Identify which cell holds the provided text, then report its (x, y) central coordinate. 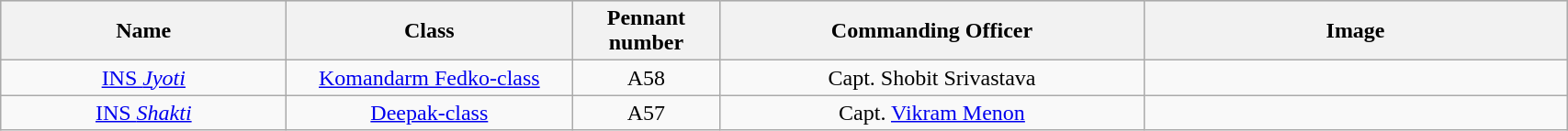
A58 (647, 78)
Pennant number (647, 31)
Name (143, 31)
Image (1356, 31)
Deepak-class (430, 113)
Commanding Officer (931, 31)
Capt. Shobit Srivastava (931, 78)
Capt. Vikram Menon (931, 113)
Class (430, 31)
A57 (647, 113)
INS Shakti (143, 113)
INS Jyoti (143, 78)
Komandarm Fedko-class (430, 78)
